Locate the cell with the specified text and output its [x, y] center coordinate. 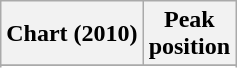
Chart (2010) [72, 34]
Peakposition [189, 34]
